Pinpoint the cell where the given text exists, returning its (X, Y) midpoint coordinate. 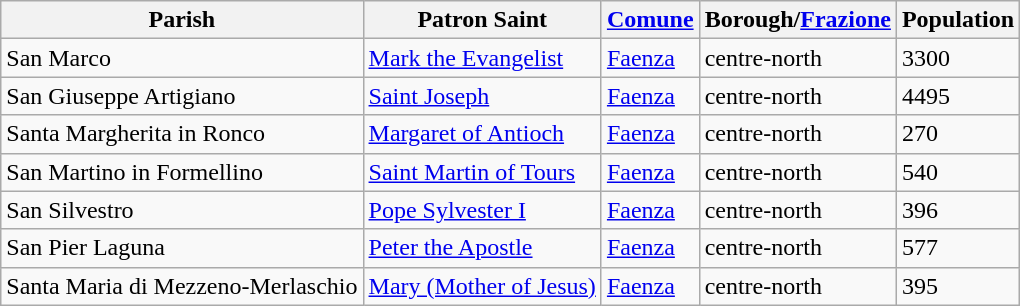
540 (958, 172)
395 (958, 286)
Borough/Frazione (798, 20)
396 (958, 210)
San Marco (182, 58)
270 (958, 134)
San Pier Laguna (182, 248)
577 (958, 248)
Patron Saint (482, 20)
Santa Margherita in Ronco (182, 134)
Mark the Evangelist (482, 58)
Mary (Mother of Jesus) (482, 286)
Saint Joseph (482, 96)
Parish (182, 20)
4495 (958, 96)
3300 (958, 58)
Pope Sylvester I (482, 210)
San Giuseppe Artigiano (182, 96)
San Silvestro (182, 210)
Population (958, 20)
Saint Martin of Tours (482, 172)
Comune (650, 20)
Peter the Apostle (482, 248)
Margaret of Antioch (482, 134)
Santa Maria di Mezzeno-Merlaschio (182, 286)
San Martino in Formellino (182, 172)
